Return [x, y] of the center of cell containing provided text 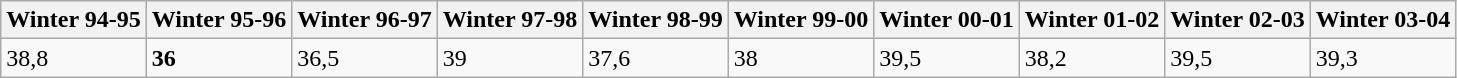
Winter 03-04 [1383, 20]
38,2 [1092, 58]
36 [219, 58]
Winter 97-98 [510, 20]
Winter 01-02 [1092, 20]
Winter 95-96 [219, 20]
Winter 94-95 [74, 20]
37,6 [656, 58]
Winter 02-03 [1238, 20]
39 [510, 58]
38 [801, 58]
36,5 [365, 58]
Winter 99-00 [801, 20]
Winter 98-99 [656, 20]
Winter 00-01 [947, 20]
38,8 [74, 58]
Winter 96-97 [365, 20]
39,3 [1383, 58]
